From the cell containing the given text, extract its center point as (X, Y) coordinate. 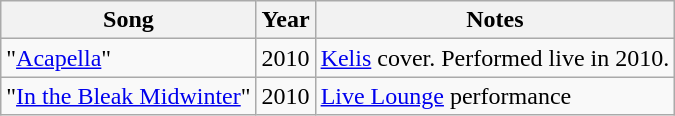
"Acapella" (128, 58)
Live Lounge performance (495, 96)
Year (286, 20)
Kelis cover. Performed live in 2010. (495, 58)
Song (128, 20)
"In the Bleak Midwinter" (128, 96)
Notes (495, 20)
